Scan for the cell matching the given text and deliver its [x, y] coordinate at center. 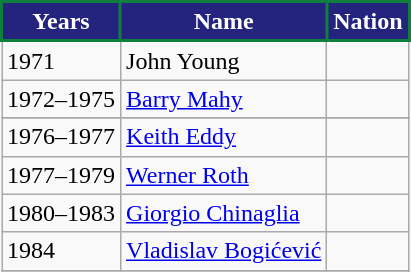
Years [62, 22]
1976–1977 [62, 137]
John Young [224, 60]
1971 [62, 60]
Nation [368, 22]
1984 [62, 251]
1972–1975 [62, 99]
Vladislav Bogićević [224, 251]
Werner Roth [224, 175]
Name [224, 22]
Keith Eddy [224, 137]
Giorgio Chinaglia [224, 213]
1980–1983 [62, 213]
1977–1979 [62, 175]
Barry Mahy [224, 99]
